For the text-containing cell, return its midpoint in (X, Y) coordinate format. 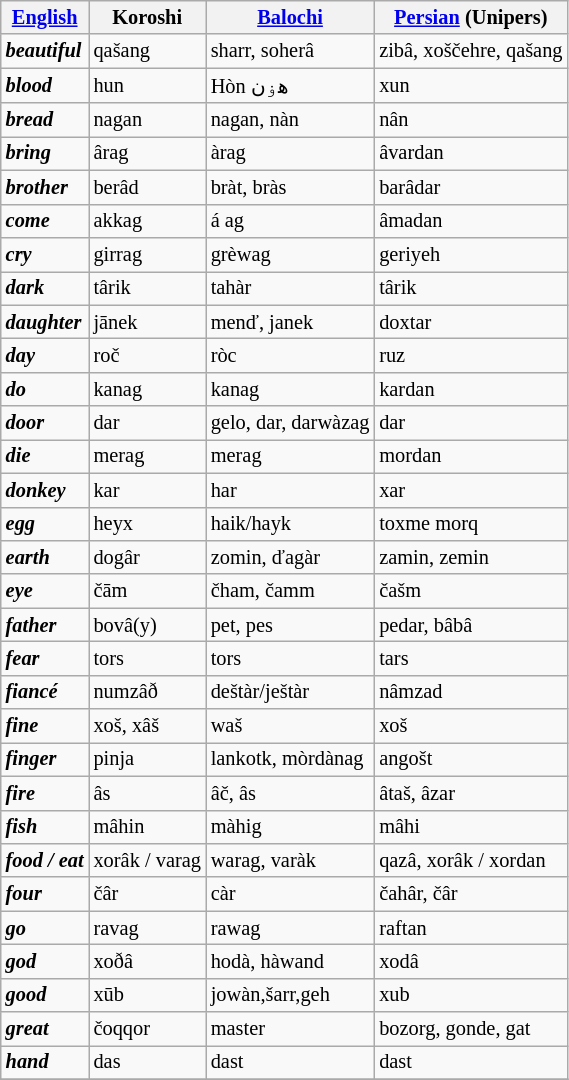
màhig (290, 827)
fire (45, 793)
English (45, 17)
jānek (148, 322)
girrag (148, 254)
har (290, 490)
deštàr/ještàr (290, 692)
great (45, 1029)
das (148, 1062)
toxme morq (470, 524)
haik/hayk (290, 524)
bovâ(y) (148, 625)
xūb (148, 995)
mordan (470, 456)
ruz (470, 355)
fine (45, 726)
á ag (290, 221)
čham, čamm (290, 591)
čašm (470, 591)
bring (45, 153)
čām (148, 591)
grèwag (290, 254)
xodâ (470, 961)
kar (148, 490)
four (45, 894)
master (290, 1029)
zomin, ďagàr (290, 557)
day (45, 355)
geriyeh (470, 254)
dogâr (148, 557)
bread (45, 120)
gelo, dar, darwàzag (290, 423)
Persian (Unipers) (470, 17)
fiancé (45, 692)
berâd (148, 187)
door (45, 423)
bozorg, gonde, gat (470, 1029)
god (45, 961)
xoš, xâš (148, 726)
Koroshi (148, 17)
zamin, zemin (470, 557)
xoðâ (148, 961)
bràt, bràs (290, 187)
donkey (45, 490)
tars (470, 658)
menď, janek (290, 322)
earth (45, 557)
brother (45, 187)
hodà, hàwand (290, 961)
raftan (470, 928)
daughter (45, 322)
âs (148, 793)
do (45, 389)
father (45, 625)
food / eat (45, 860)
âmadan (470, 221)
čoqqor (148, 1029)
càr (290, 894)
mâhin (148, 827)
zibâ, xoščehre, qašang (470, 51)
doxtar (470, 322)
kardan (470, 389)
roč (148, 355)
die (45, 456)
cry (45, 254)
come (45, 221)
nâmzad (470, 692)
finger (45, 759)
heyx (148, 524)
xub (470, 995)
nân (470, 120)
angošt (470, 759)
qašang (148, 51)
âtaš, âzar (470, 793)
âvardan (470, 153)
pet, pes (290, 625)
fear (45, 658)
jowàn,šarr,geh (290, 995)
pedar, bâbâ (470, 625)
ârag (148, 153)
hand (45, 1062)
Balochi (290, 17)
àrag (290, 153)
blood (45, 86)
qazâ, xorâk / xordan (470, 860)
hun (148, 86)
sharr, soherâ (290, 51)
dark (45, 288)
âč, âs (290, 793)
waš (290, 726)
nagan, nàn (290, 120)
barâdar (470, 187)
lankotk, mòrdànag (290, 759)
mâhi (470, 827)
beautiful (45, 51)
eye (45, 591)
numzâð (148, 692)
nagan (148, 120)
ravag (148, 928)
xun (470, 86)
akkag (148, 221)
pinja (148, 759)
xoš (470, 726)
čahâr, čâr (470, 894)
xar (470, 490)
warag, varàk (290, 860)
go (45, 928)
xorâk / varag (148, 860)
fish (45, 827)
ròc (290, 355)
tahàr (290, 288)
rawag (290, 928)
Hòn ھۏن (290, 86)
good (45, 995)
egg (45, 524)
čâr (148, 894)
